Identify which cell holds the provided text, then report its [X, Y] central coordinate. 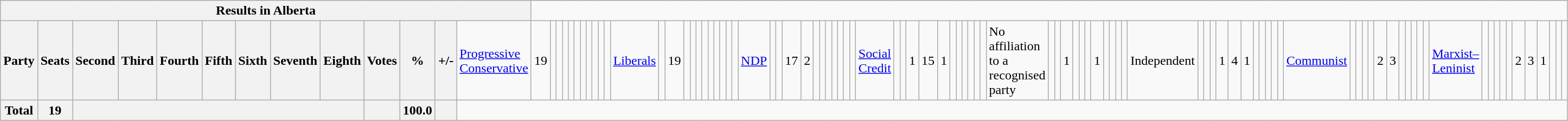
Second [95, 60]
15 [929, 60]
Liberals [635, 60]
Communist [1317, 60]
No affiliation to a recognised party [1017, 60]
NDP [754, 60]
17 [792, 60]
Social Credit [874, 60]
% [418, 60]
Seats [55, 60]
Results in Alberta [266, 11]
Marxist–Leninist [1456, 60]
Fifth [219, 60]
Third [138, 60]
Progressive Conservative [494, 60]
Total [19, 110]
Party [19, 60]
Seventh [295, 60]
100.0 [418, 110]
Independent [1163, 60]
Sixth [253, 60]
Votes [382, 60]
Eighth [342, 60]
+/- [446, 60]
4 [1234, 60]
Fourth [179, 60]
